Find where the given text appears and provide that cell's center as (x, y) coordinate. 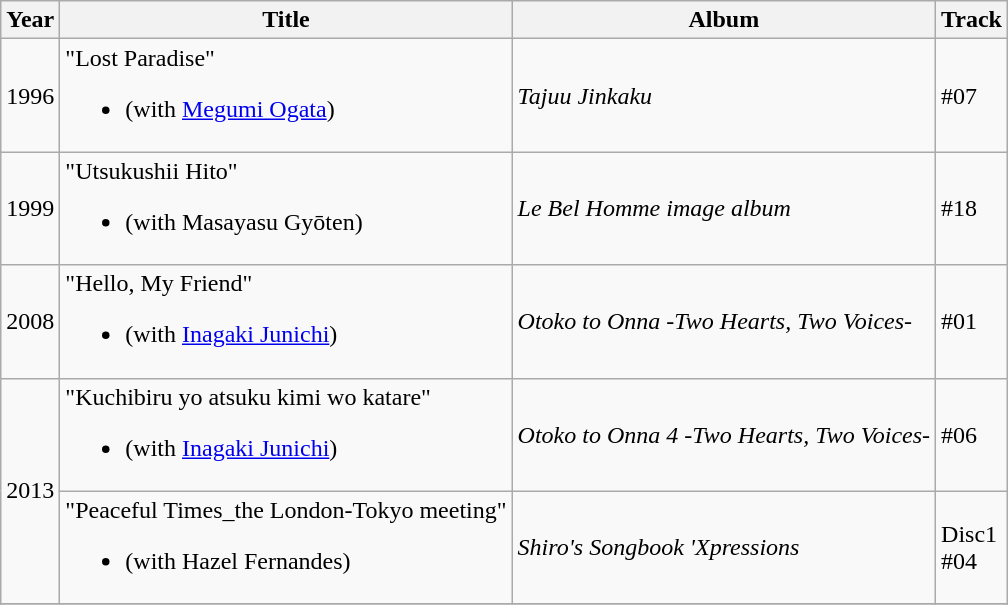
2013 (30, 491)
1999 (30, 208)
#07 (972, 96)
Otoko to Onna 4 -Two Hearts, Two Voices- (724, 434)
Disc1#04 (972, 548)
2008 (30, 322)
Tajuu Jinkaku (724, 96)
Shiro's Songbook 'Xpressions (724, 548)
"Hello, My Friend"(with Inagaki Junichi) (286, 322)
Title (286, 20)
#06 (972, 434)
#01 (972, 322)
"Lost Paradise"(with Megumi Ogata) (286, 96)
"Peaceful Times_the London-Tokyo meeting"(with Hazel Fernandes) (286, 548)
Le Bel Homme image album (724, 208)
Year (30, 20)
#18 (972, 208)
Otoko to Onna -Two Hearts, Two Voices- (724, 322)
1996 (30, 96)
Album (724, 20)
"Kuchibiru yo atsuku kimi wo katare"(with Inagaki Junichi) (286, 434)
Track (972, 20)
"Utsukushii Hito"(with Masayasu Gyōten) (286, 208)
